Return [x, y] of the center of cell containing provided text 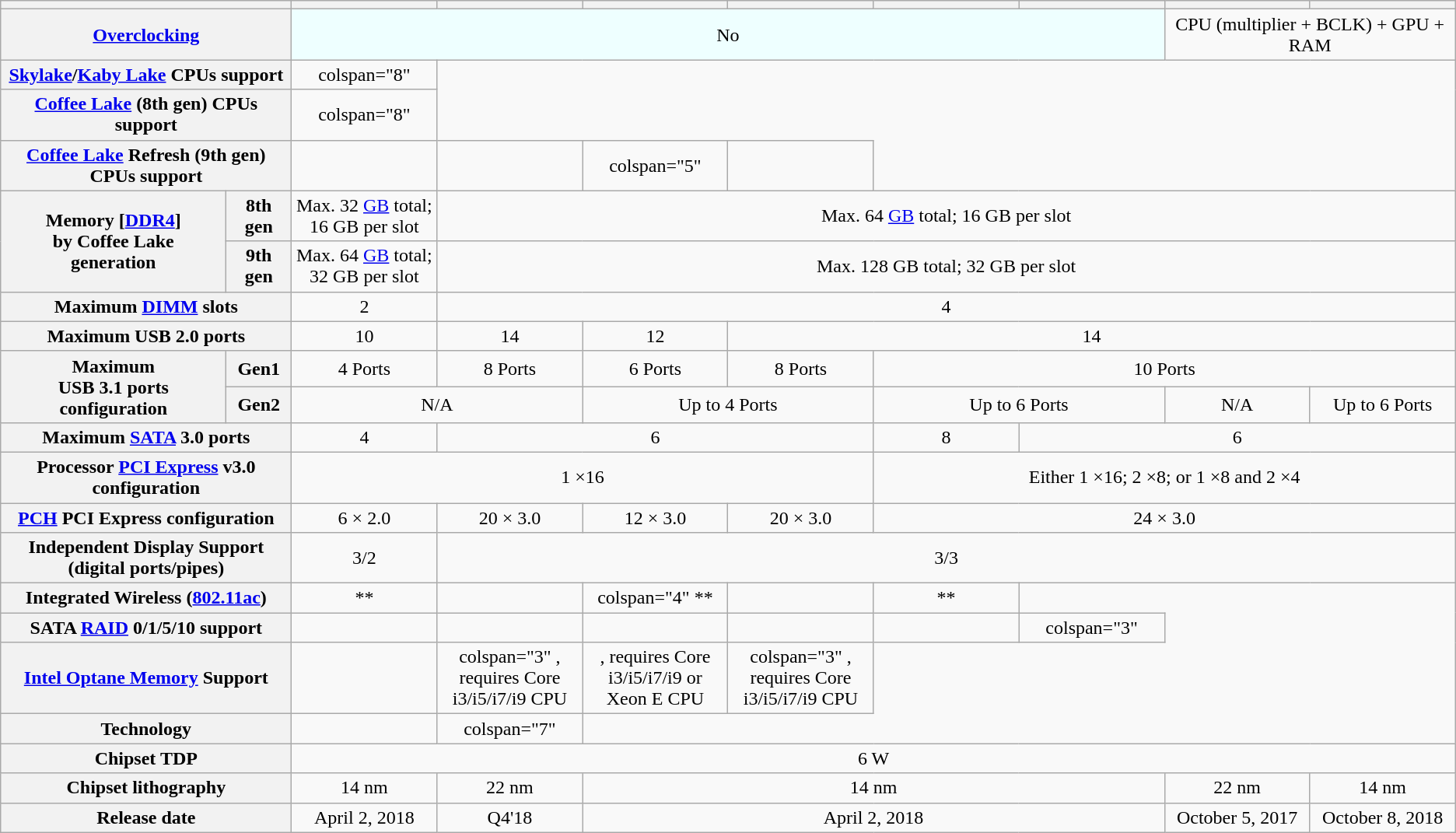
9th gen [259, 266]
colspan="4" ** [655, 598]
Overclocking [146, 34]
10 [364, 336]
October 5, 2017 [1237, 817]
Max. 128 GB total; 32 GB per slot [946, 266]
Maximum SATA 3.0 ports [146, 437]
Up to 4 Ports [728, 404]
Skylake/Kaby Lake CPUs support [146, 75]
Either 1 ×16; 2 ×8; or 1 ×8 and 2 ×4 [1164, 478]
colspan="3" [1092, 628]
6 Ports [655, 369]
10 Ports [1164, 369]
Intel Optane Memory Support [146, 678]
CPU (multiplier + BCLK) + GPU + RAM [1310, 34]
PCH PCI Express configuration [146, 517]
8 [946, 437]
Release date [146, 817]
3/2 [364, 558]
24 × 3.0 [1164, 517]
Chipset lithography [146, 788]
October 8, 2018 [1383, 817]
Processor PCI Express v3.0 configuration [146, 478]
12 × 3.0 [655, 517]
, requires Core i3/i5/i7/i9 or Xeon E CPU [655, 678]
colspan="5" [655, 165]
3/3 [946, 558]
Max. 64 GB total; 16 GB per slot [946, 216]
12 [655, 336]
No [728, 34]
Chipset TDP [146, 758]
Coffee Lake (8th gen) CPUs support [146, 115]
Memory [DDR4]by Coffee Lakegeneration [114, 241]
Maximum USB 2.0 ports [146, 336]
Integrated Wireless (802.11ac) [146, 598]
1 ×16 [583, 478]
Maximum DIMM slots [146, 306]
Q4'18 [510, 817]
Max. 64 GB total; 32 GB per slot [364, 266]
MaximumUSB 3.1 ports configuration [114, 387]
SATA RAID 0/1/5/10 support [146, 628]
Gen2 [259, 404]
6 × 2.0 [364, 517]
8th gen [259, 216]
Max. 32 GB total; 16 GB per slot [364, 216]
Coffee Lake Refresh (9th gen) CPUs support [146, 165]
4 Ports [364, 369]
Gen1 [259, 369]
2 [364, 306]
6 W [873, 758]
Independent Display Support (digital ports/pipes) [146, 558]
colspan="7" [510, 729]
Technology [146, 729]
